For the text-containing cell, return its midpoint in (X, Y) coordinate format. 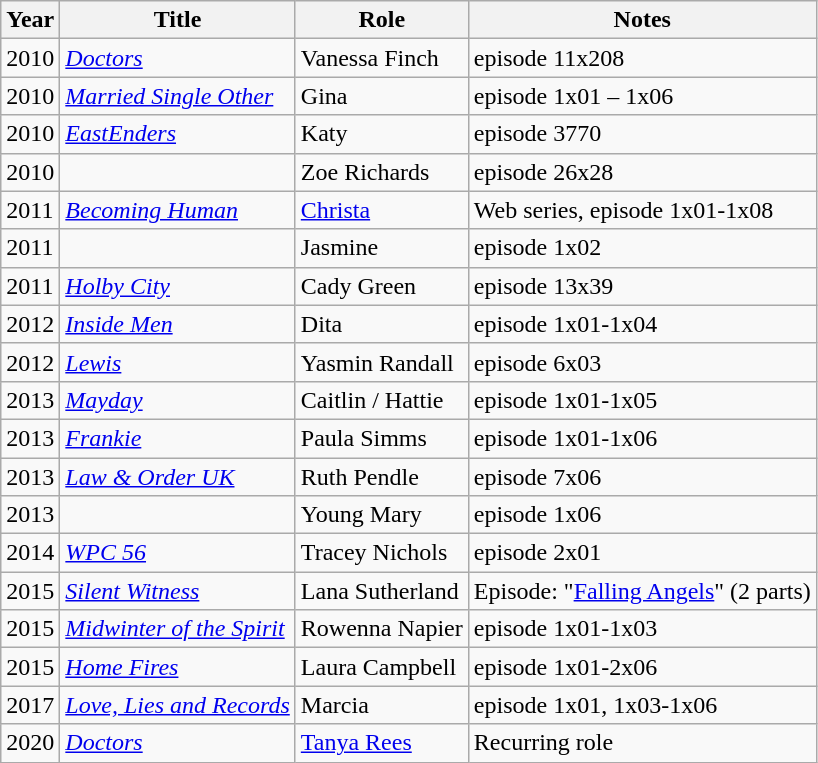
Year (30, 20)
Home Fires (178, 667)
Notes (642, 20)
Lana Sutherland (382, 591)
episode 26x28 (642, 172)
Role (382, 20)
Love, Lies and Records (178, 705)
Mayday (178, 400)
Christa (382, 210)
episode 1x01 – 1x06 (642, 96)
2017 (30, 705)
Zoe Richards (382, 172)
Yasmin Randall (382, 362)
episode 3770 (642, 134)
Marcia (382, 705)
episode 11x208 (642, 58)
Gina (382, 96)
Episode: "Falling Angels" (2 parts) (642, 591)
Vanessa Finch (382, 58)
Caitlin / Hattie (382, 400)
Law & Order UK (178, 477)
Jasmine (382, 248)
Title (178, 20)
episode 1x01, 1x03-1x06 (642, 705)
Inside Men (178, 324)
Frankie (178, 438)
episode 1x01-2x06 (642, 667)
Recurring role (642, 743)
Laura Campbell (382, 667)
Katy (382, 134)
episode 1x06 (642, 515)
episode 7x06 (642, 477)
2014 (30, 553)
Holby City (178, 286)
2020 (30, 743)
Tanya Rees (382, 743)
WPC 56 (178, 553)
Becoming Human (178, 210)
Ruth Pendle (382, 477)
Married Single Other (178, 96)
Young Mary (382, 515)
episode 1x02 (642, 248)
episode 1x01-1x05 (642, 400)
episode 6x03 (642, 362)
episode 1x01-1x04 (642, 324)
Rowenna Napier (382, 629)
episode 13x39 (642, 286)
Cady Green (382, 286)
episode 1x01-1x06 (642, 438)
Silent Witness (178, 591)
Midwinter of the Spirit (178, 629)
Tracey Nichols (382, 553)
Dita (382, 324)
Lewis (178, 362)
Paula Simms (382, 438)
Web series, episode 1x01-1x08 (642, 210)
episode 2x01 (642, 553)
EastEnders (178, 134)
episode 1x01-1x03 (642, 629)
